Return the [x, y] coordinate for the center point of the cell that contains the specified text.  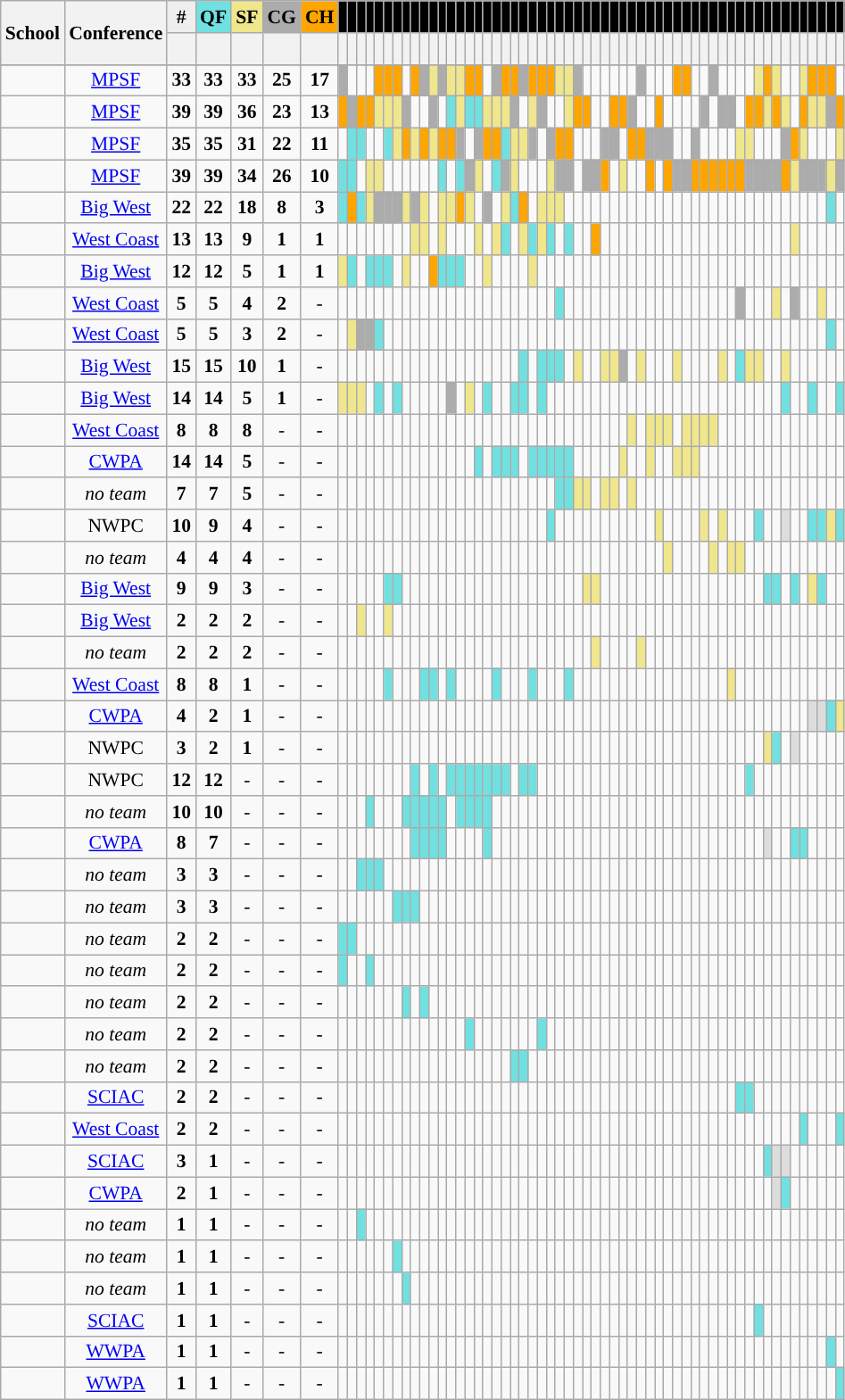
SF [246, 17]
34 [246, 176]
36 [246, 112]
School [32, 32]
CG [282, 17]
11 [319, 145]
QF [213, 17]
25 [282, 80]
23 [282, 112]
26 [282, 176]
Conference [116, 32]
CH [319, 17]
18 [246, 208]
31 [246, 145]
# [181, 17]
17 [319, 80]
